Locate the cell with the specified text and output its [x, y] center coordinate. 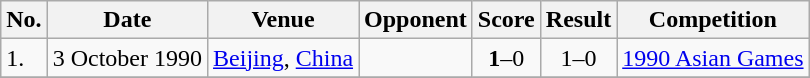
Score [506, 20]
1. [24, 58]
Beijing, China [284, 58]
1990 Asian Games [713, 58]
Opponent [416, 20]
3 October 1990 [127, 58]
No. [24, 20]
Date [127, 20]
Competition [713, 20]
Result [578, 20]
Venue [284, 20]
